Pinpoint the cell where the given text exists, returning its [x, y] midpoint coordinate. 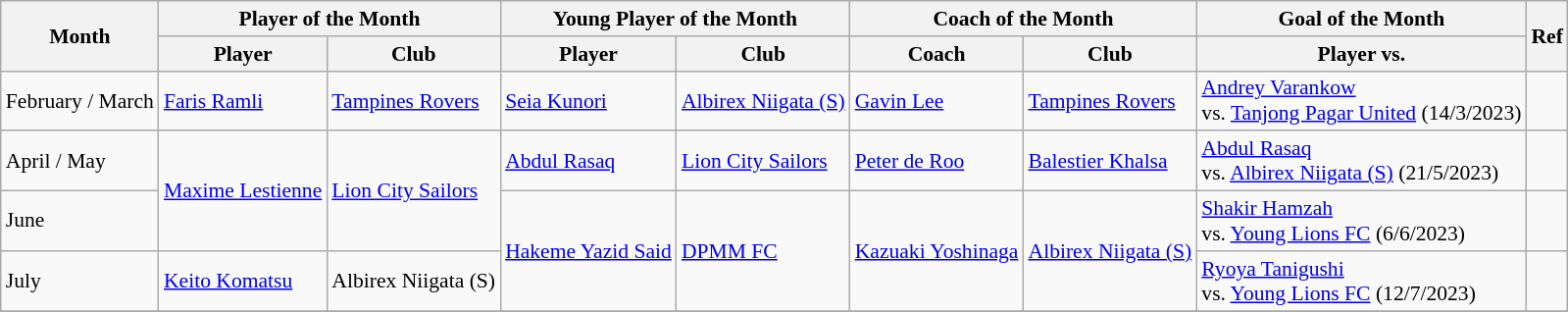
Seia Kunori [588, 100]
February / March [80, 100]
Abdul Rasaq vs. Albirex Niigata (S) (21/5/2023) [1361, 161]
Shakir Hamzah vs. Young Lions FC (6/6/2023) [1361, 222]
Coach [937, 54]
Hakeme Yazid Said [588, 251]
Coach of the Month [1024, 19]
April / May [80, 161]
Maxime Lestienne [243, 191]
Gavin Lee [937, 100]
Balestier Khalsa [1110, 161]
Player of the Month [329, 19]
Ryoya Tanigushi vs. Young Lions FC (12/7/2023) [1361, 281]
DPMM FC [763, 251]
Player vs. [1361, 54]
Faris Ramli [243, 100]
July [80, 281]
Young Player of the Month [675, 19]
Goal of the Month [1361, 19]
Kazuaki Yoshinaga [937, 251]
Ref [1546, 35]
Keito Komatsu [243, 281]
June [80, 222]
Andrey Varankow vs. Tanjong Pagar United (14/3/2023) [1361, 100]
Month [80, 35]
Abdul Rasaq [588, 161]
Peter de Roo [937, 161]
